Capture the cell that displays the provided text and extract its [X, Y] central coordinate. 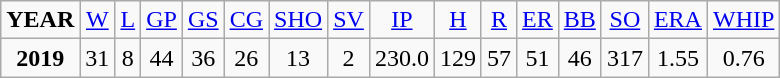
129 [458, 58]
CG [246, 20]
BB [580, 20]
ER [538, 20]
R [498, 20]
WHIP [743, 20]
W [98, 20]
36 [203, 58]
8 [128, 58]
46 [580, 58]
H [458, 20]
GS [203, 20]
ERA [678, 20]
1.55 [678, 58]
317 [624, 58]
57 [498, 58]
IP [402, 20]
YEAR [40, 20]
13 [298, 58]
44 [162, 58]
L [128, 20]
230.0 [402, 58]
2 [349, 58]
SO [624, 20]
0.76 [743, 58]
2019 [40, 58]
SHO [298, 20]
31 [98, 58]
26 [246, 58]
51 [538, 58]
GP [162, 20]
SV [349, 20]
